Search for the cell housing the specified text and yield its [x, y] center coordinate. 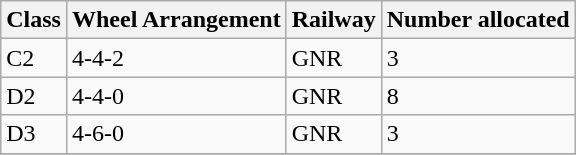
Wheel Arrangement [176, 20]
4-4-2 [176, 58]
Railway [334, 20]
D2 [34, 96]
8 [478, 96]
4-6-0 [176, 134]
D3 [34, 134]
Number allocated [478, 20]
4-4-0 [176, 96]
C2 [34, 58]
Class [34, 20]
